From the cell containing the given text, extract its center point as (X, Y) coordinate. 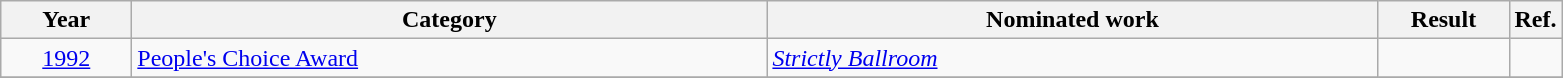
Year (66, 20)
1992 (66, 58)
Strictly Ballroom (1072, 58)
Nominated work (1072, 20)
Result (1444, 20)
Category (450, 20)
People's Choice Award (450, 58)
Ref. (1536, 20)
